Identify which cell holds the provided text, then report its [x, y] central coordinate. 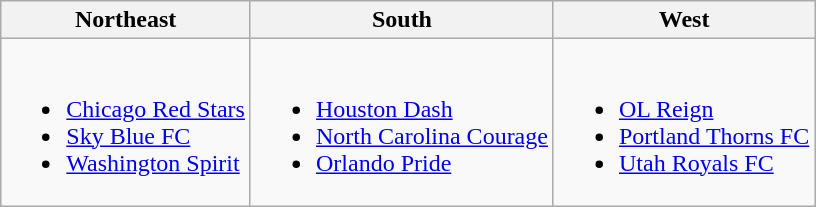
South [402, 20]
Houston DashNorth Carolina CourageOrlando Pride [402, 122]
Northeast [126, 20]
Chicago Red StarsSky Blue FCWashington Spirit [126, 122]
West [684, 20]
OL ReignPortland Thorns FCUtah Royals FC [684, 122]
